From the cell containing the given text, extract its center point as [x, y] coordinate. 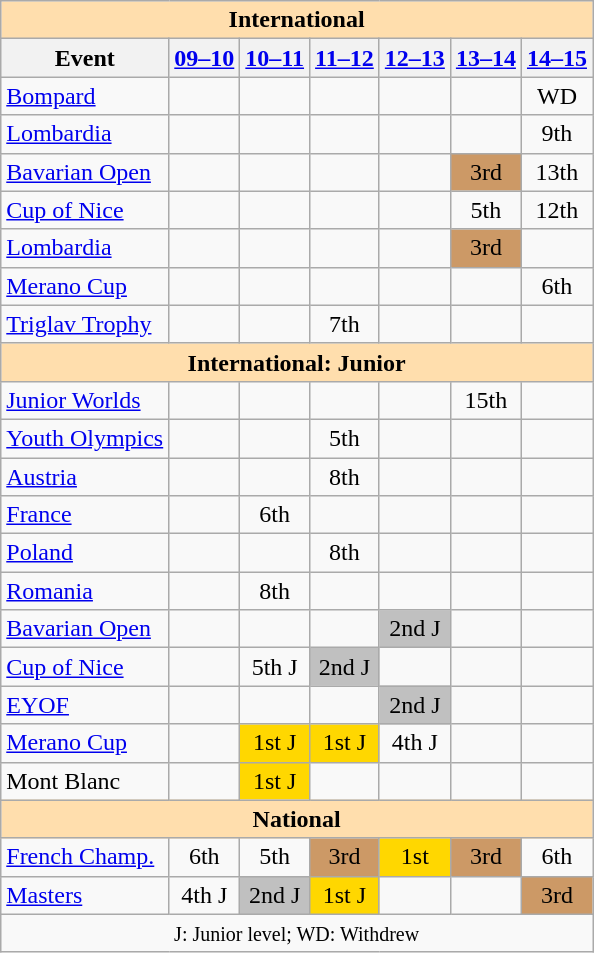
Junior Worlds [85, 400]
J: Junior level; WD: Withdrew [297, 933]
French Champ. [85, 857]
France [85, 515]
15th [486, 400]
11–12 [345, 58]
9th [556, 134]
12th [556, 210]
Event [85, 58]
Bompard [85, 96]
13–14 [486, 58]
10–11 [275, 58]
1st [414, 857]
12–13 [414, 58]
International: Junior [297, 362]
WD [556, 96]
09–10 [204, 58]
Masters [85, 895]
14–15 [556, 58]
Triglav Trophy [85, 324]
5th J [275, 667]
Mont Blanc [85, 781]
Poland [85, 553]
Romania [85, 591]
National [297, 819]
7th [345, 324]
Youth Olympics [85, 438]
13th [556, 172]
International [297, 20]
Austria [85, 477]
EYOF [85, 705]
